From the cell containing the given text, extract its center point as [x, y] coordinate. 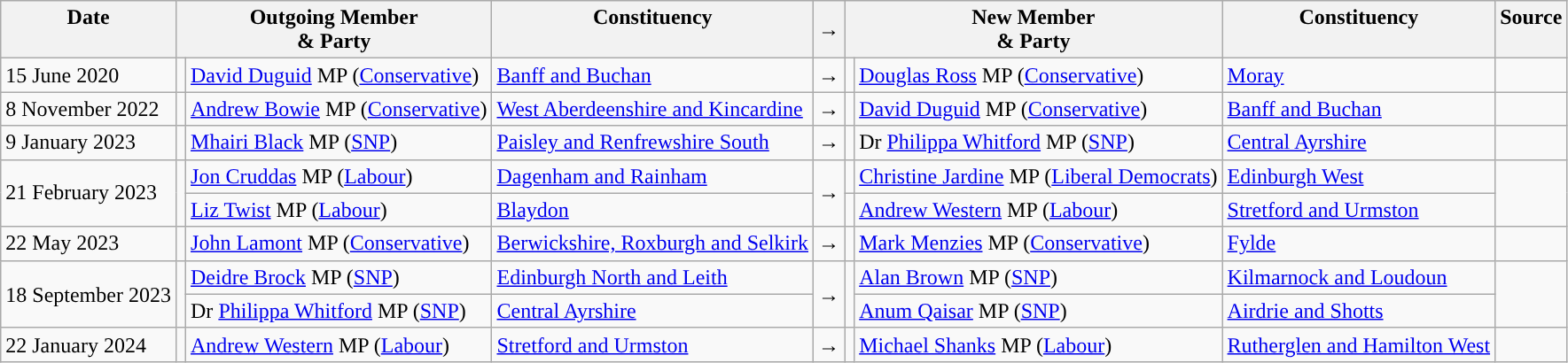
8 November 2022 [89, 109]
Rutherglen and Hamilton West [1359, 344]
John Lamont MP (Conservative) [339, 243]
Paisley and Renfrewshire South [652, 143]
Deidre Brock MP (SNP) [339, 277]
Mhairi Black MP (SNP) [339, 143]
Edinburgh West [1359, 176]
Mark Menzies MP (Conservative) [1039, 243]
Fylde [1359, 243]
Date [89, 30]
Dagenham and Rainham [652, 176]
New Member& Party [1034, 30]
Edinburgh North and Leith [652, 277]
Anum Qaisar MP (SNP) [1039, 311]
15 June 2020 [89, 75]
22 January 2024 [89, 344]
Outgoing Member& Party [333, 30]
Douglas Ross MP (Conservative) [1039, 75]
West Aberdeenshire and Kincardine [652, 109]
Andrew Bowie MP (Conservative) [339, 109]
Blaydon [652, 210]
Kilmarnock and Loudoun [1359, 277]
Jon Cruddas MP (Labour) [339, 176]
Moray [1359, 75]
Alan Brown MP (SNP) [1039, 277]
Berwickshire, Roxburgh and Selkirk [652, 243]
Christine Jardine MP (Liberal Democrats) [1039, 176]
18 September 2023 [89, 294]
Source [1532, 30]
22 May 2023 [89, 243]
Michael Shanks MP (Labour) [1039, 344]
Airdrie and Shotts [1359, 311]
21 February 2023 [89, 193]
Liz Twist MP (Labour) [339, 210]
9 January 2023 [89, 143]
